Detect which cell encompasses the target text, then output its (X, Y) center coordinate. 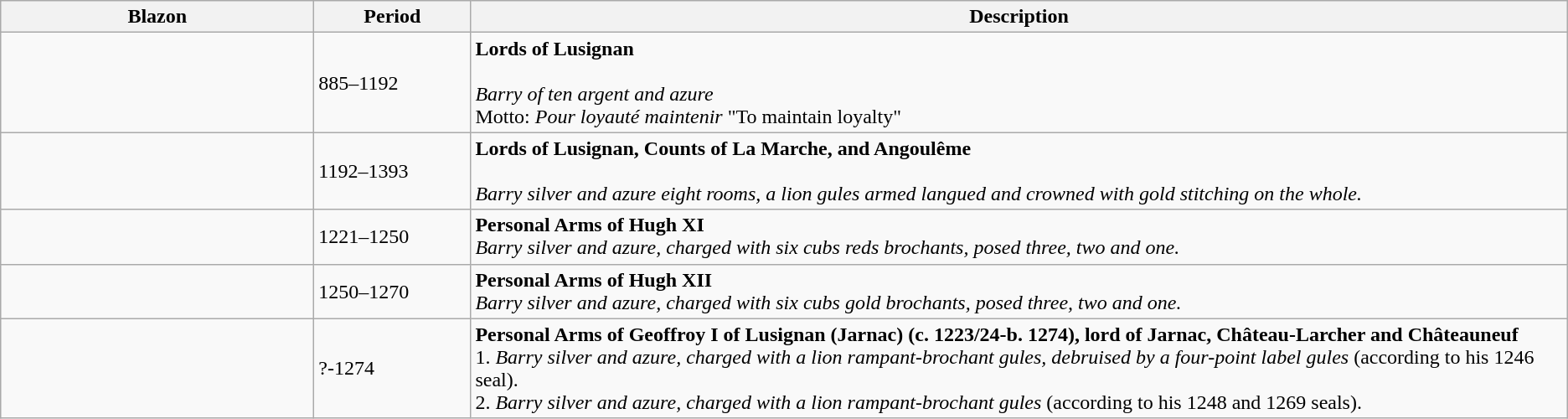
1250–1270 (392, 292)
?-1274 (392, 369)
1192–1393 (392, 171)
Period (392, 17)
Personal Arms of Hugh XIIBarry silver and azure, charged with six cubs gold brochants, posed three, two and one. (1019, 292)
1221–1250 (392, 236)
885–1192 (392, 82)
Personal Arms of Hugh XIBarry silver and azure, charged with six cubs reds brochants, posed three, two and one. (1019, 236)
Lords of LusignanBarry of ten argent and azureMotto: Pour loyauté maintenir "To maintain loyalty" (1019, 82)
Description (1019, 17)
Blazon (157, 17)
